Determine the [X, Y] coordinate at the center of the cell enclosing the given text.  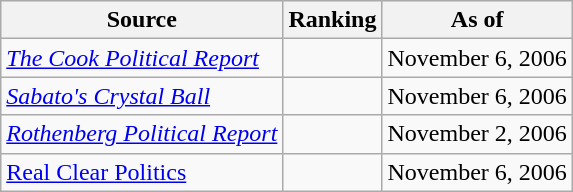
Rothenberg Political Report [142, 134]
November 2, 2006 [477, 134]
The Cook Political Report [142, 58]
Source [142, 20]
Sabato's Crystal Ball [142, 96]
Real Clear Politics [142, 172]
Ranking [332, 20]
As of [477, 20]
